Scan for the cell matching the given text and deliver its (x, y) coordinate at center. 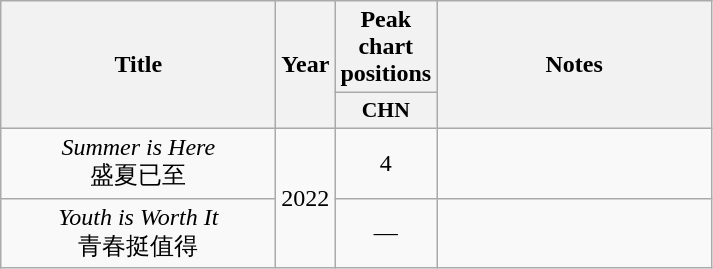
2022 (306, 198)
Notes (574, 65)
Summer is Here 盛夏已至 (138, 163)
4 (386, 163)
Peak chart positions (386, 47)
Youth is Worth It 青春挺值得 (138, 233)
Title (138, 65)
CHN (386, 111)
— (386, 233)
Year (306, 65)
